Provide the [X, Y] coordinate of the cell's center where the given text is located.  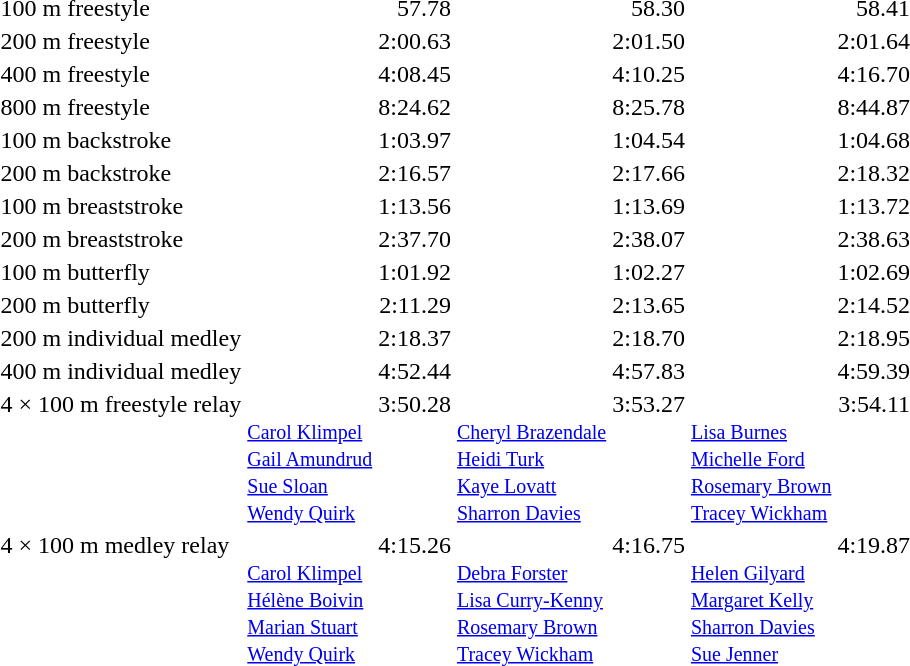
1:02.27 [649, 272]
1:03.97 [415, 140]
Carol KlimpelGail AmundrudSue SloanWendy Quirk [310, 458]
3:50.28 [415, 458]
4:57.83 [649, 371]
1:04.54 [649, 140]
2:01.50 [649, 41]
2:38.07 [649, 239]
2:18.37 [415, 338]
4:08.45 [415, 74]
Cheryl BrazendaleHeidi TurkKaye LovattSharron Davies [531, 458]
2:37.70 [415, 239]
1:01.92 [415, 272]
4:10.25 [649, 74]
2:11.29 [415, 305]
1:13.56 [415, 206]
Lisa BurnesMichelle FordRosemary BrownTracey Wickham [760, 458]
8:24.62 [415, 107]
8:25.78 [649, 107]
1:13.69 [649, 206]
3:53.27 [649, 458]
2:17.66 [649, 173]
2:00.63 [415, 41]
2:18.70 [649, 338]
2:13.65 [649, 305]
2:16.57 [415, 173]
4:52.44 [415, 371]
